Identify which cell holds the provided text, then report its [x, y] central coordinate. 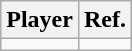
Player [40, 20]
Ref. [104, 20]
